Search for the cell housing the specified text and yield its (x, y) center coordinate. 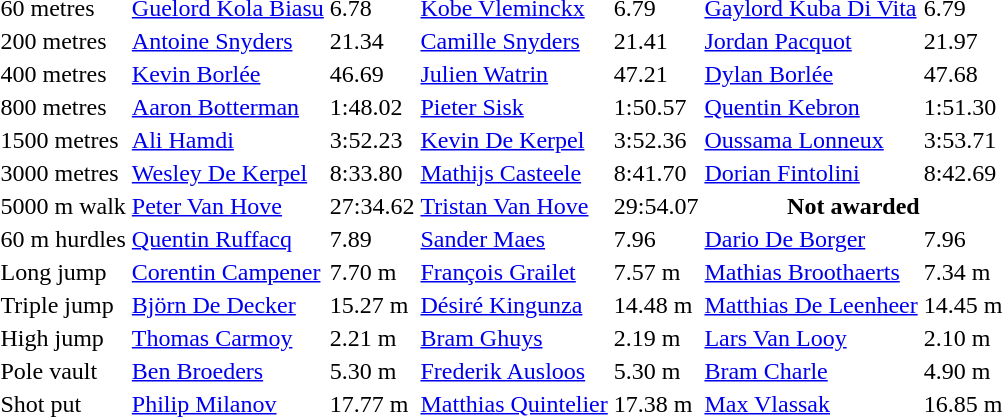
Björn De Decker (228, 305)
Kevin De Kerpel (514, 140)
Dorian Fintolini (811, 173)
Quentin Ruffacq (228, 239)
Bram Charle (811, 371)
Corentin Campener (228, 272)
14.48 m (656, 305)
Mathijs Casteele (514, 173)
27:34.62 (372, 206)
Julien Watrin (514, 74)
Frederik Ausloos (514, 371)
Camille Snyders (514, 41)
Thomas Carmoy (228, 338)
7.96 (656, 239)
8:41.70 (656, 173)
Dario De Borger (811, 239)
Matthias De Leenheer (811, 305)
Aaron Botterman (228, 107)
46.69 (372, 74)
Ben Broeders (228, 371)
Lars Van Looy (811, 338)
15.27 m (372, 305)
3:52.36 (656, 140)
Kevin Borlée (228, 74)
1:50.57 (656, 107)
Peter Van Hove (228, 206)
Pieter Sisk (514, 107)
Antoine Snyders (228, 41)
47.21 (656, 74)
Oussama Lonneux (811, 140)
3:52.23 (372, 140)
7.89 (372, 239)
8:33.80 (372, 173)
Sander Maes (514, 239)
Bram Ghuys (514, 338)
Jordan Pacquot (811, 41)
7.57 m (656, 272)
7.70 m (372, 272)
Ali Hamdi (228, 140)
Mathias Broothaerts (811, 272)
Désiré Kingunza (514, 305)
21.41 (656, 41)
Quentin Kebron (811, 107)
29:54.07 (656, 206)
Tristan Van Hove (514, 206)
21.34 (372, 41)
François Grailet (514, 272)
Dylan Borlée (811, 74)
2.21 m (372, 338)
Wesley De Kerpel (228, 173)
2.19 m (656, 338)
1:48.02 (372, 107)
